Capture the cell that displays the provided text and extract its (X, Y) central coordinate. 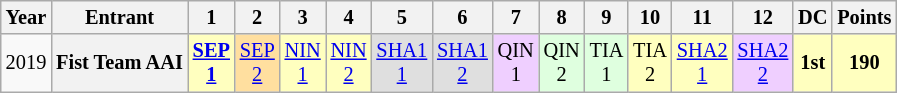
QIN1 (516, 63)
3 (303, 17)
Fist Team AAI (120, 63)
SEP1 (212, 63)
8 (562, 17)
NIN1 (303, 63)
SHA21 (702, 63)
Points (864, 17)
SHA11 (402, 63)
2 (258, 17)
7 (516, 17)
5 (402, 17)
10 (650, 17)
SHA22 (764, 63)
Year (26, 17)
TIA2 (650, 63)
11 (702, 17)
SHA12 (462, 63)
9 (607, 17)
190 (864, 63)
Entrant (120, 17)
TIA1 (607, 63)
4 (349, 17)
QIN2 (562, 63)
DC (812, 17)
SEP2 (258, 63)
6 (462, 17)
1 (212, 17)
1st (812, 63)
NIN2 (349, 63)
12 (764, 17)
2019 (26, 63)
